Search for the cell housing the specified text and yield its (X, Y) center coordinate. 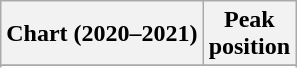
Peakposition (249, 34)
Chart (2020–2021) (102, 34)
